Extract the (x, y) coordinate from the center of the cell holding the provided text.  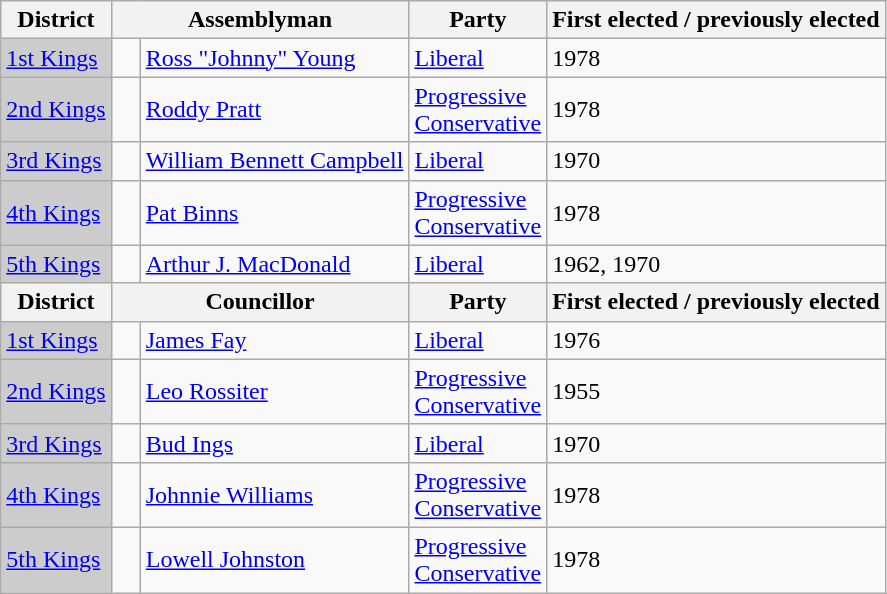
1955 (716, 392)
Arthur J. MacDonald (274, 264)
Lowell Johnston (274, 560)
James Fay (274, 340)
William Bennett Campbell (274, 161)
Pat Binns (274, 212)
Leo Rossiter (274, 392)
1962, 1970 (716, 264)
Ross "Johnny" Young (274, 58)
Roddy Pratt (274, 110)
Assemblyman (260, 20)
Councillor (260, 302)
Johnnie Williams (274, 494)
Bud Ings (274, 443)
1976 (716, 340)
